Output the [x, y] coordinate of the center of the cell containing the given text.  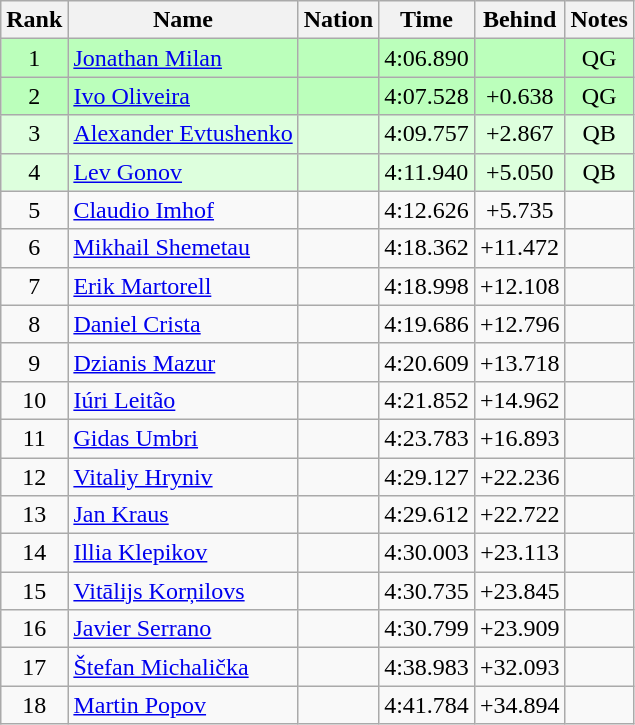
4:09.757 [427, 134]
1 [34, 58]
4:12.626 [427, 210]
14 [34, 553]
+2.867 [520, 134]
Iúri Leitão [183, 400]
4:30.003 [427, 553]
4:18.362 [427, 248]
4:19.686 [427, 324]
+5.735 [520, 210]
15 [34, 591]
Name [183, 20]
Mikhail Shemetau [183, 248]
4:20.609 [427, 362]
Štefan Michalička [183, 667]
4:23.783 [427, 438]
Rank [34, 20]
+5.050 [520, 172]
Illia Klepikov [183, 553]
10 [34, 400]
Jonathan Milan [183, 58]
Claudio Imhof [183, 210]
+22.722 [520, 515]
7 [34, 286]
4:30.799 [427, 629]
+16.893 [520, 438]
Dzianis Mazur [183, 362]
8 [34, 324]
Ivo Oliveira [183, 96]
6 [34, 248]
+22.236 [520, 477]
Alexander Evtushenko [183, 134]
+0.638 [520, 96]
4:18.998 [427, 286]
4:38.983 [427, 667]
Time [427, 20]
9 [34, 362]
2 [34, 96]
Daniel Crista [183, 324]
4:29.127 [427, 477]
4:29.612 [427, 515]
+23.845 [520, 591]
Javier Serrano [183, 629]
+23.909 [520, 629]
4:30.735 [427, 591]
Lev Gonov [183, 172]
18 [34, 705]
+11.472 [520, 248]
+14.962 [520, 400]
13 [34, 515]
Martin Popov [183, 705]
4 [34, 172]
+23.113 [520, 553]
Behind [520, 20]
3 [34, 134]
+12.796 [520, 324]
4:06.890 [427, 58]
Erik Martorell [183, 286]
+13.718 [520, 362]
Gidas Umbri [183, 438]
Jan Kraus [183, 515]
11 [34, 438]
17 [34, 667]
Notes [599, 20]
+34.894 [520, 705]
+32.093 [520, 667]
+12.108 [520, 286]
16 [34, 629]
Vitaliy Hryniv [183, 477]
4:11.940 [427, 172]
4:41.784 [427, 705]
5 [34, 210]
4:21.852 [427, 400]
Vitālijs Korņilovs [183, 591]
Nation [338, 20]
4:07.528 [427, 96]
12 [34, 477]
